Find where the given text appears and provide that cell's center as (X, Y) coordinate. 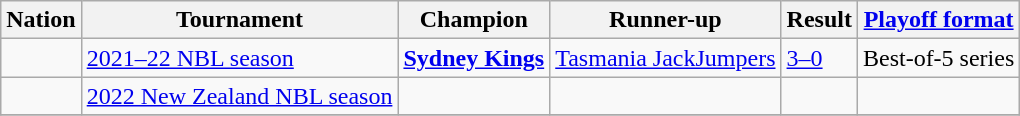
Champion (474, 20)
3–0 (819, 58)
Tasmania JackJumpers (666, 58)
Tournament (240, 20)
Best-of-5 series (938, 58)
2021–22 NBL season (240, 58)
Result (819, 20)
Runner-up (666, 20)
Nation (41, 20)
2022 New Zealand NBL season (240, 96)
Sydney Kings (474, 58)
Playoff format (938, 20)
